Determine the [x, y] coordinate at the center of the cell enclosing the given text.  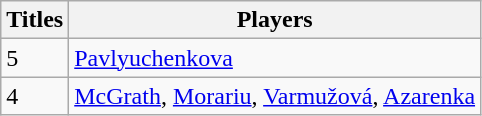
Titles [35, 20]
Players [275, 20]
Pavlyuchenkova [275, 58]
4 [35, 96]
5 [35, 58]
McGrath, Morariu, Varmužová, Azarenka [275, 96]
